Output the (x, y) coordinate of the center of the cell containing the given text.  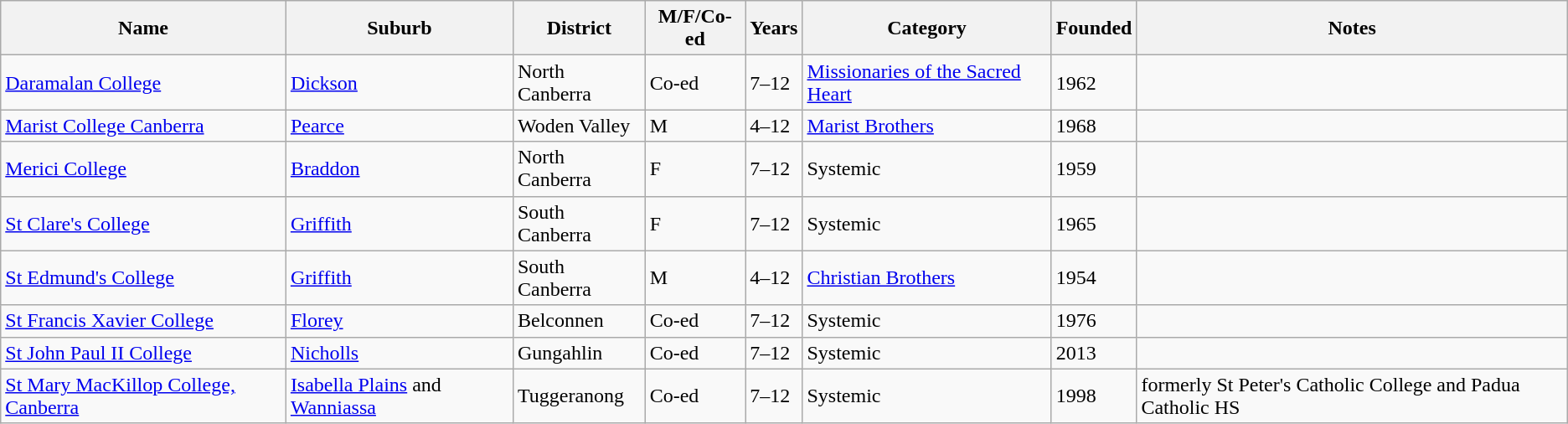
Category (926, 28)
M/F/Co-ed (695, 28)
St John Paul II College (144, 353)
Dickson (399, 82)
1968 (1094, 126)
Isabella Plains and Wanniassa (399, 396)
Pearce (399, 126)
Tuggeranong (579, 396)
Marist Brothers (926, 126)
Name (144, 28)
Missionaries of the Sacred Heart (926, 82)
Founded (1094, 28)
Marist College Canberra (144, 126)
1962 (1094, 82)
1954 (1094, 278)
1965 (1094, 223)
formerly St Peter's Catholic College and Padua Catholic HS (1352, 396)
Braddon (399, 169)
Belconnen (579, 321)
2013 (1094, 353)
Christian Brothers (926, 278)
1998 (1094, 396)
1976 (1094, 321)
Notes (1352, 28)
Florey (399, 321)
Suburb (399, 28)
St Clare's College (144, 223)
St Mary MacKillop College, Canberra (144, 396)
Gungahlin (579, 353)
Years (774, 28)
St Francis Xavier College (144, 321)
Merici College (144, 169)
St Edmund's College (144, 278)
District (579, 28)
Daramalan College (144, 82)
Nicholls (399, 353)
Woden Valley (579, 126)
1959 (1094, 169)
